Locate the cell with the specified text and output its (x, y) center coordinate. 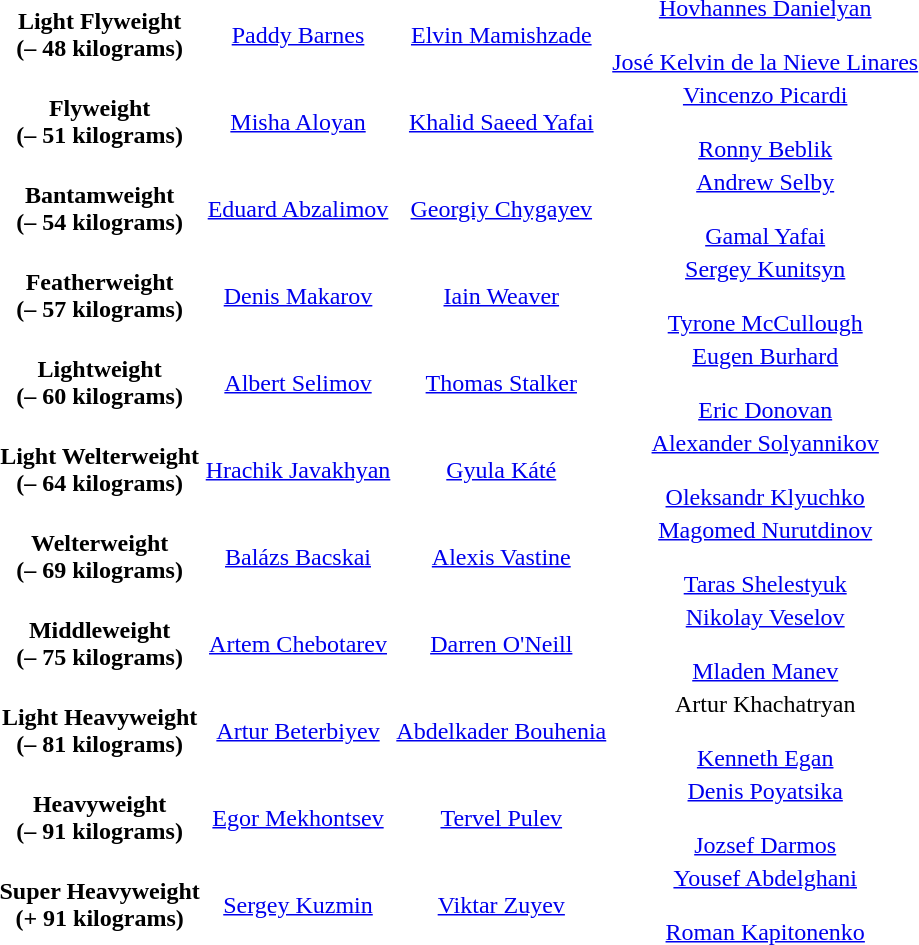
Misha Aloyan (298, 122)
Iain Weaver (502, 296)
Abdelkader Bouhenia (502, 731)
Denis Makarov (298, 296)
Hrachik Javakhyan (298, 470)
Georgiy Chygayev (502, 209)
Alexis Vastine (502, 557)
Eduard Abzalimov (298, 209)
Artur Beterbiyev (298, 731)
Artem Chebotarev (298, 644)
Darren O'Neill (502, 644)
Gyula Káté (502, 470)
Tervel Pulev (502, 818)
Thomas Stalker (502, 383)
Khalid Saeed Yafai (502, 122)
Balázs Bacskai (298, 557)
Albert Selimov (298, 383)
Egor Mekhontsev (298, 818)
